Determine the [x, y] coordinate at the center of the cell enclosing the given text.  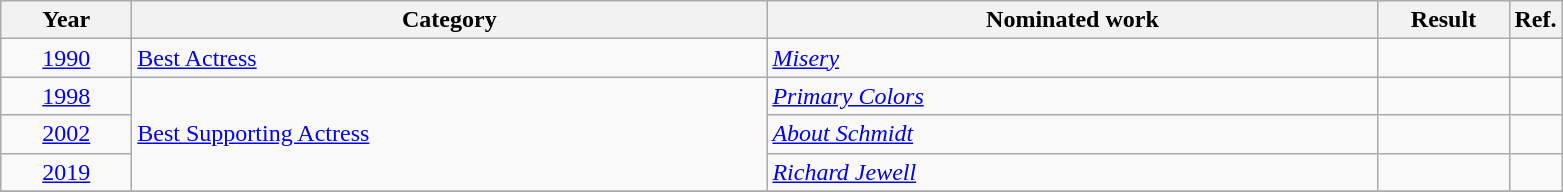
Misery [1072, 58]
Richard Jewell [1072, 172]
Result [1444, 20]
About Schmidt [1072, 134]
Best Actress [450, 58]
2019 [66, 172]
Category [450, 20]
2002 [66, 134]
1990 [66, 58]
Best Supporting Actress [450, 134]
1998 [66, 96]
Year [66, 20]
Primary Colors [1072, 96]
Nominated work [1072, 20]
Ref. [1536, 20]
